Pinpoint the cell where the given text exists, returning its [x, y] midpoint coordinate. 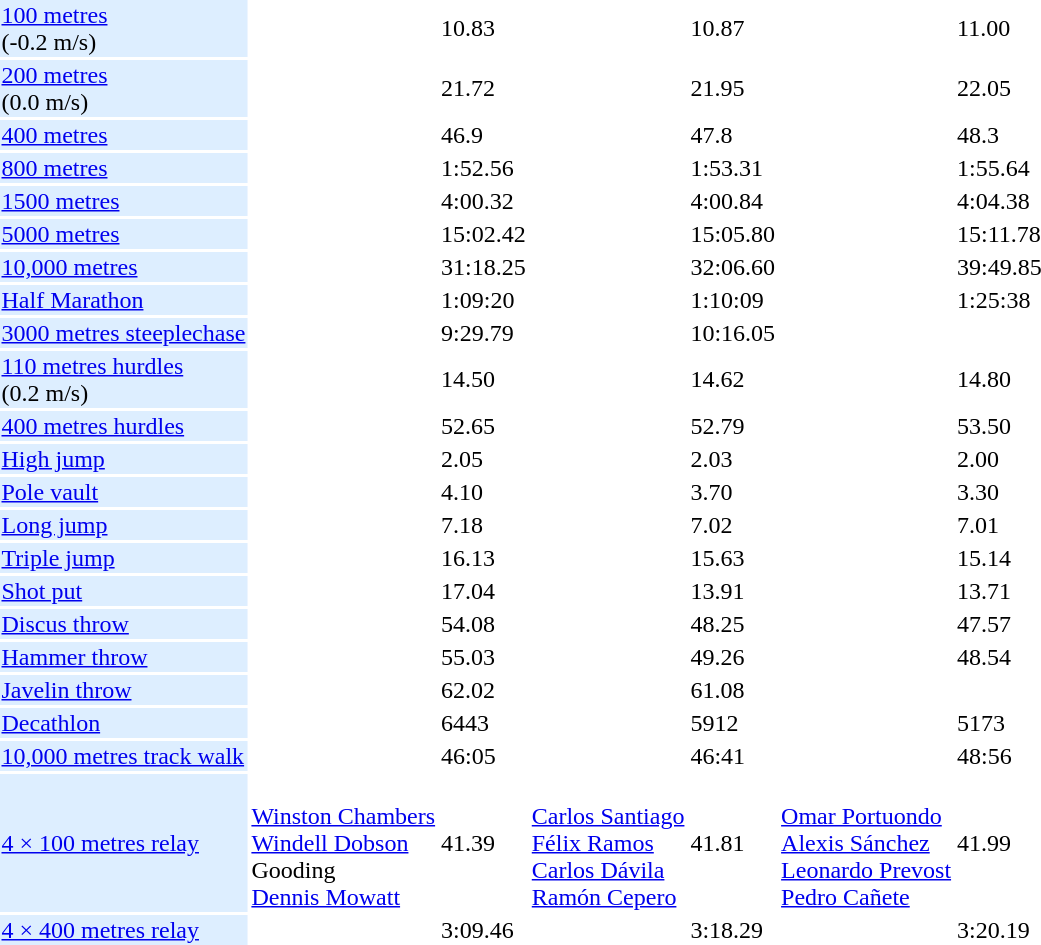
3.70 [733, 492]
49.26 [733, 657]
Javelin throw [124, 690]
55.03 [484, 657]
10,000 metres [124, 267]
48.25 [733, 624]
21.72 [484, 88]
3:18.29 [733, 930]
10:16.05 [733, 333]
17.04 [484, 591]
Discus throw [124, 624]
High jump [124, 459]
1500 metres [124, 201]
2.05 [484, 459]
6443 [484, 723]
61.08 [733, 690]
5000 metres [124, 234]
1:52.56 [484, 168]
3:09.46 [484, 930]
41.39 [484, 843]
10.87 [733, 28]
1:53.31 [733, 168]
10.83 [484, 28]
110 metres hurdles (0.2 m/s) [124, 380]
Carlos Santiago Félix Ramos Carlos Dávila Ramón Cepero [608, 843]
Omar Portuondo Alexis Sánchez Leonardo Prevost Pedro Cañete [866, 843]
2.03 [733, 459]
15:05.80 [733, 234]
Pole vault [124, 492]
9:29.79 [484, 333]
400 metres hurdles [124, 426]
4.10 [484, 492]
47.8 [733, 135]
16.13 [484, 558]
4 × 100 metres relay [124, 843]
Long jump [124, 525]
100 metres (-0.2 m/s) [124, 28]
7.02 [733, 525]
15.63 [733, 558]
62.02 [484, 690]
41.81 [733, 843]
4:00.32 [484, 201]
46:05 [484, 756]
Decathlon [124, 723]
Hammer throw [124, 657]
3000 metres steeplechase [124, 333]
Half Marathon [124, 300]
Shot put [124, 591]
200 metres (0.0 m/s) [124, 88]
52.79 [733, 426]
400 metres [124, 135]
1:10:09 [733, 300]
31:18.25 [484, 267]
14.50 [484, 380]
21.95 [733, 88]
4 × 400 metres relay [124, 930]
46:41 [733, 756]
46.9 [484, 135]
Triple jump [124, 558]
Winston Chambers Windell Dobson Gooding Dennis Mowatt [344, 843]
14.62 [733, 380]
800 metres [124, 168]
52.65 [484, 426]
1:09:20 [484, 300]
7.18 [484, 525]
5912 [733, 723]
32:06.60 [733, 267]
10,000 metres track walk [124, 756]
54.08 [484, 624]
4:00.84 [733, 201]
15:02.42 [484, 234]
13.91 [733, 591]
